Return [X, Y] of the center of cell containing provided text 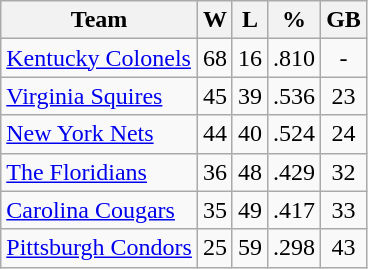
68 [214, 58]
.298 [294, 248]
40 [250, 134]
32 [344, 172]
Team [100, 20]
.429 [294, 172]
% [294, 20]
.810 [294, 58]
36 [214, 172]
Virginia Squires [100, 96]
39 [250, 96]
33 [344, 210]
The Floridians [100, 172]
- [344, 58]
.536 [294, 96]
24 [344, 134]
49 [250, 210]
23 [344, 96]
44 [214, 134]
.417 [294, 210]
48 [250, 172]
45 [214, 96]
59 [250, 248]
.524 [294, 134]
35 [214, 210]
New York Nets [100, 134]
Kentucky Colonels [100, 58]
25 [214, 248]
L [250, 20]
43 [344, 248]
16 [250, 58]
Pittsburgh Condors [100, 248]
W [214, 20]
Carolina Cougars [100, 210]
GB [344, 20]
